Detect which cell encompasses the target text, then output its (X, Y) center coordinate. 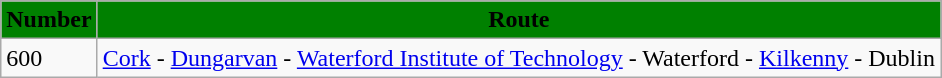
Cork - Dungarvan - Waterford Institute of Technology - Waterford - Kilkenny - Dublin (518, 58)
600 (49, 58)
Route (518, 20)
Number (49, 20)
